Capture the cell that displays the provided text and extract its [X, Y] central coordinate. 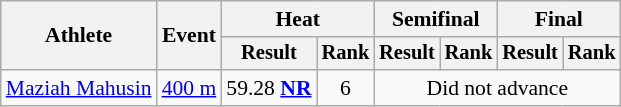
Maziah Mahusin [79, 88]
Final [558, 19]
Heat [298, 19]
Did not advance [497, 88]
400 m [190, 88]
Event [190, 36]
6 [346, 88]
59.28 NR [268, 88]
Semifinal [436, 19]
Athlete [79, 36]
